Return [x, y] of the center of cell containing provided text 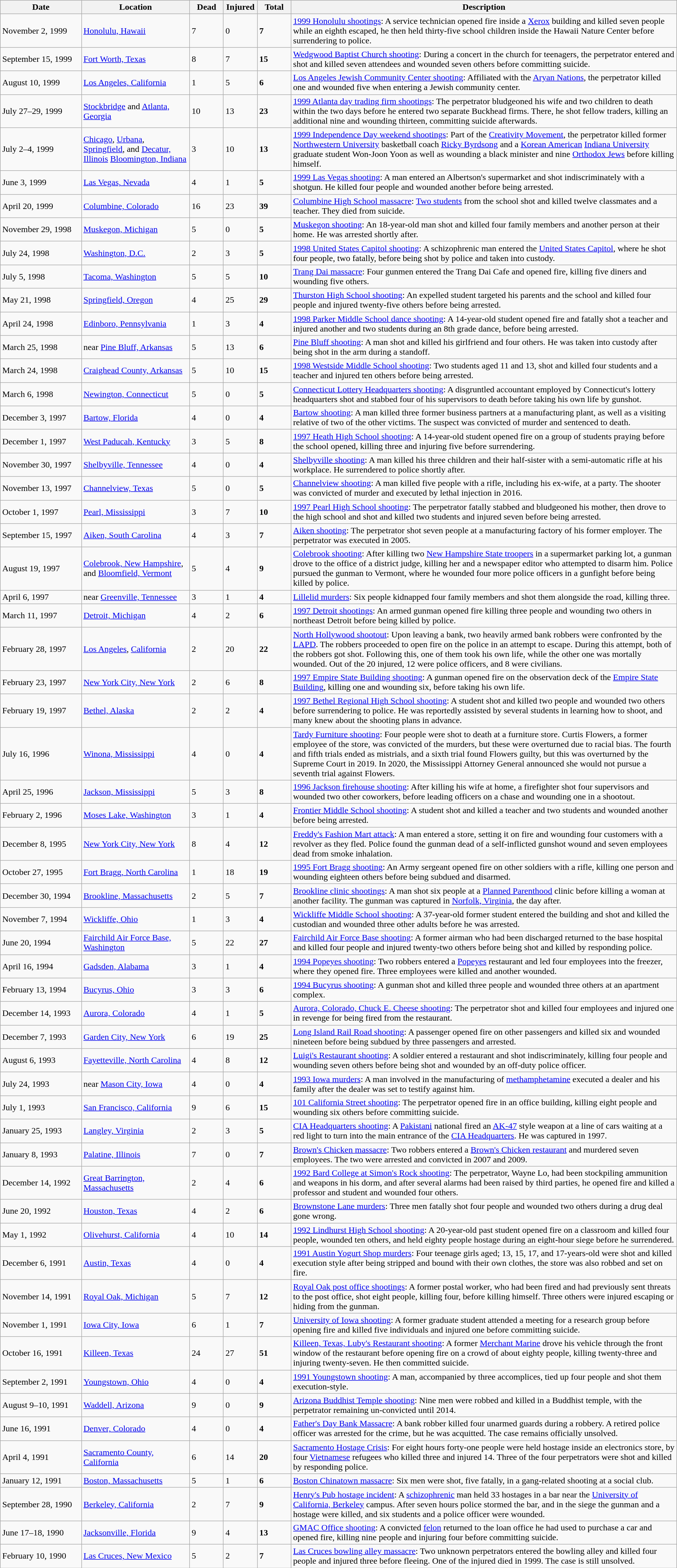
January 25, 1993 [41, 1131]
July 5, 1998 [41, 276]
24 [206, 1353]
October 1, 1997 [41, 512]
Aiken, South Carolina [135, 535]
August 10, 1999 [41, 82]
July 24, 1998 [41, 253]
February 28, 1997 [41, 649]
December 3, 1997 [41, 418]
November 2, 1999 [41, 31]
Honolulu, Hawaii [135, 31]
Royal Oak, Michigan [135, 1296]
November 30, 1997 [41, 465]
January 8, 1993 [41, 1154]
May 1, 1992 [41, 1235]
Brookline, Massachusetts [135, 896]
March 11, 1997 [41, 615]
Frontier Middle School shooting: A student shot and killed a teacher and two students and wounded another before being arrested. [484, 816]
September 2, 1991 [41, 1382]
29 [274, 300]
Garden City, New York [135, 1037]
October 16, 1991 [41, 1353]
Houston, Texas [135, 1211]
December 7, 1993 [41, 1037]
Craighead County, Arkansas [135, 371]
Chicago, Urbana, Springfield, and Decatur, Illinois Bloomington, Indiana [135, 149]
Fairchild Air Force Base, Washington [135, 943]
April 6, 1997 [41, 597]
November 13, 1997 [41, 488]
Channelview, Texas [135, 488]
Langley, Virginia [135, 1131]
Edinboro, Pennsylvania [135, 323]
39 [274, 206]
Jacksonville, Florida [135, 1532]
Shelbyville, Tennessee [135, 465]
Description [484, 7]
Olivehurst, California [135, 1235]
near Pine Bluff, Arkansas [135, 347]
Aurora, Colorado [135, 1013]
18 [240, 872]
April 4, 1991 [41, 1457]
Wickliffe, Ohio [135, 919]
January 12, 1991 [41, 1481]
Stockbridge and Atlanta, Georgia [135, 111]
December 6, 1991 [41, 1263]
Date [41, 7]
June 20, 1992 [41, 1211]
Berkeley, California [135, 1504]
Bartow, Florida [135, 418]
Moses Lake, Washington [135, 816]
March 25, 1998 [41, 347]
Columbine High School massacre: Two students from the school shot and killed twelve classmates and a teacher. They died from suicide. [484, 206]
April 24, 1998 [41, 323]
March 24, 1998 [41, 371]
December 14, 1993 [41, 1013]
February 23, 1997 [41, 682]
October 27, 1995 [41, 872]
Brownstone Lane murders: Three men fatally shot four people and wounded two others during a drug deal gone wrong. [484, 1211]
Injured [240, 7]
Jackson, Mississippi [135, 792]
Washington, D.C. [135, 253]
Palatine, Illinois [135, 1154]
Boston Chinatown massacre: Six men were shot, five fatally, in a gang-related shooting at a social club. [484, 1481]
Colebrook, New Hampshire, and Bloomfield, Vermont [135, 568]
August 6, 1993 [41, 1060]
Waddell, Arizona [135, 1405]
Killeen, Texas [135, 1353]
September 15, 1999 [41, 59]
April 20, 1999 [41, 206]
Las Cruces, New Mexico [135, 1556]
near Mason City, Iowa [135, 1084]
April 25, 1996 [41, 792]
Tacoma, Washington [135, 276]
Denver, Colorado [135, 1429]
Pearl, Mississippi [135, 512]
Boston, Massachusetts [135, 1481]
December 30, 1994 [41, 896]
February 19, 1997 [41, 710]
November 14, 1991 [41, 1296]
Springfield, Oregon [135, 300]
February 10, 1990 [41, 1556]
Location [135, 7]
February 2, 1996 [41, 816]
Total [274, 7]
September 15, 1997 [41, 535]
April 16, 1994 [41, 966]
Newington, Connecticut [135, 394]
West Paducah, Kentucky [135, 441]
July 27–29, 1999 [41, 111]
1991 Youngstown shooting: A man, accompanied by three accomplices, tied up four people and shot them execution-style. [484, 1382]
July 2–4, 1999 [41, 149]
Fort Worth, Texas [135, 59]
August 19, 1997 [41, 568]
Bucyrus, Ohio [135, 990]
May 21, 1998 [41, 300]
June 3, 1999 [41, 182]
Great Barrington, Massachusetts [135, 1183]
Arizona Buddhist Temple shooting: Nine men were robbed and killed in a Buddhist temple, with the perpetrator remaining un-convicted until 2014. [484, 1405]
June 16, 1991 [41, 1429]
Bethel, Alaska [135, 710]
Aiken shooting: The perpetrator shot seven people at a manufacturing factory of his former employer. The perpetrator was executed in 2005. [484, 535]
Lillelid murders: Six people kidnapped four family members and shot them alongside the road, killing three. [484, 597]
November 29, 1998 [41, 229]
July 16, 1996 [41, 754]
Pine Bluff shooting: A man shot and killed his girlfriend and four others. He was taken into custody after being shot in the arm during a standoff. [484, 347]
June 17–18, 1990 [41, 1532]
August 9–10, 1991 [41, 1405]
near Greenville, Tennessee [135, 597]
Winona, Mississippi [135, 754]
Austin, Texas [135, 1263]
September 28, 1990 [41, 1504]
16 [206, 206]
1994 Bucyrus shooting: A gunman shot and killed three people and wounded three others at an apartment complex. [484, 990]
1997 Detroit shootings: An armed gunman opened fire killing three people and wounding two others in northeast Detroit before being killed by police. [484, 615]
March 6, 1998 [41, 394]
December 1, 1997 [41, 441]
Sacramento County, California [135, 1457]
Trang Dai massacre: Four gunmen entered the Trang Dai Cafe and opened fire, killing five diners and wounding five others. [484, 276]
Dead [206, 7]
November 7, 1994 [41, 919]
Youngstown, Ohio [135, 1382]
June 20, 1994 [41, 943]
Fayetteville, North Carolina [135, 1060]
February 13, 1994 [41, 990]
Gadsden, Alabama [135, 966]
Columbine, Colorado [135, 206]
Muskegon shooting: An 18-year-old man shot and killed four family members and another person at their home. He was arrested shortly after. [484, 229]
San Francisco, California [135, 1107]
November 1, 1991 [41, 1325]
51 [274, 1353]
December 14, 1992 [41, 1183]
Las Vegas, Nevada [135, 182]
December 8, 1995 [41, 844]
July 24, 1993 [41, 1084]
July 1, 1993 [41, 1107]
Iowa City, Iowa [135, 1325]
Muskegon, Michigan [135, 229]
Detroit, Michigan [135, 615]
Fort Bragg, North Carolina [135, 872]
